Pinpoint the cell where the given text exists, returning its (x, y) midpoint coordinate. 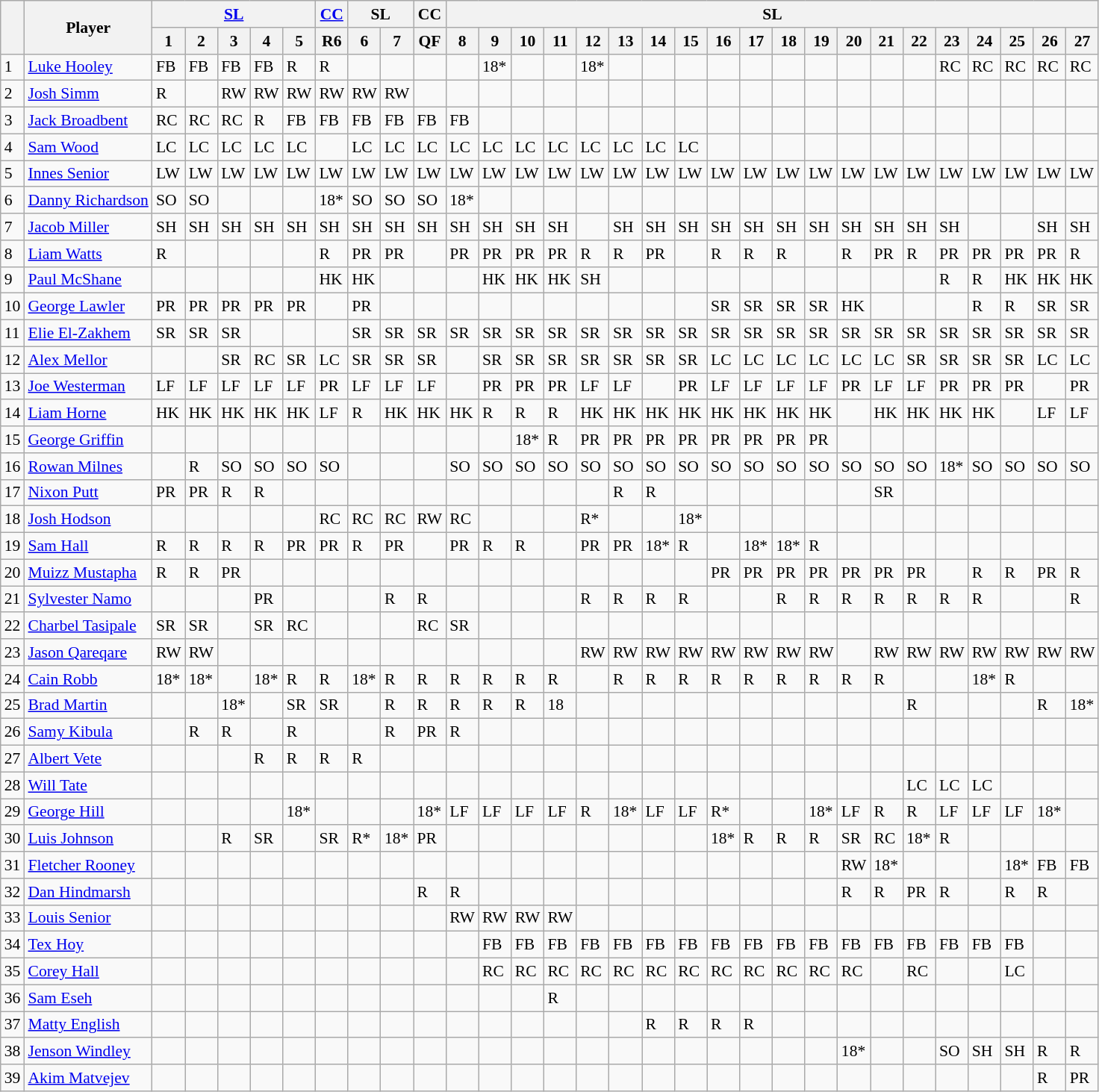
Rowan Milnes (88, 467)
Jacob Miller (88, 227)
Muizz Mustapha (88, 572)
Louis Senior (88, 918)
George Hill (88, 812)
34 (13, 945)
Innes Senior (88, 174)
31 (13, 865)
Luis Johnson (88, 839)
Cain Robb (88, 679)
39 (13, 1078)
Sam Wood (88, 147)
Charbel Tasipale (88, 626)
Akim Matvejev (88, 1078)
35 (13, 972)
Jason Qareqare (88, 652)
Josh Hodson (88, 520)
QF (430, 41)
Corey Hall (88, 972)
38 (13, 1052)
Joe Westerman (88, 387)
Will Tate (88, 785)
32 (13, 892)
Albert Vete (88, 759)
Alex Mellor (88, 360)
Player (88, 27)
Liam Watts (88, 254)
George Lawler (88, 307)
R6 (331, 41)
Sam Hall (88, 546)
28 (13, 785)
33 (13, 918)
Fletcher Rooney (88, 865)
Elie El-Zakhem (88, 334)
George Griffin (88, 440)
Brad Martin (88, 705)
30 (13, 839)
Nixon Putt (88, 493)
Matty English (88, 1025)
Sam Eseh (88, 998)
Luke Hooley (88, 67)
29 (13, 812)
36 (13, 998)
Sylvester Namo (88, 599)
Dan Hindmarsh (88, 892)
Paul McShane (88, 280)
Jack Broadbent (88, 121)
Danny Richardson (88, 201)
Tex Hoy (88, 945)
37 (13, 1025)
Samy Kibula (88, 732)
Josh Simm (88, 94)
Jenson Windley (88, 1052)
Liam Horne (88, 414)
